From the cell containing the given text, extract its center point as [X, Y] coordinate. 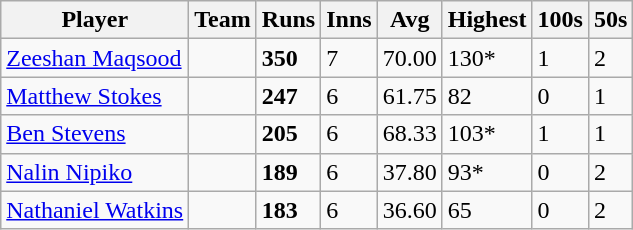
130* [487, 58]
Ben Stevens [95, 134]
Inns [349, 20]
82 [487, 96]
65 [487, 210]
50s [610, 20]
350 [288, 58]
Player [95, 20]
93* [487, 172]
7 [349, 58]
247 [288, 96]
103* [487, 134]
Nathaniel Watkins [95, 210]
61.75 [410, 96]
70.00 [410, 58]
37.80 [410, 172]
189 [288, 172]
36.60 [410, 210]
Avg [410, 20]
100s [560, 20]
205 [288, 134]
183 [288, 210]
Matthew Stokes [95, 96]
Team [223, 20]
Nalin Nipiko [95, 172]
68.33 [410, 134]
Zeeshan Maqsood [95, 58]
Runs [288, 20]
Highest [487, 20]
